Provide the (x, y) coordinate of the cell's center where the given text is located.  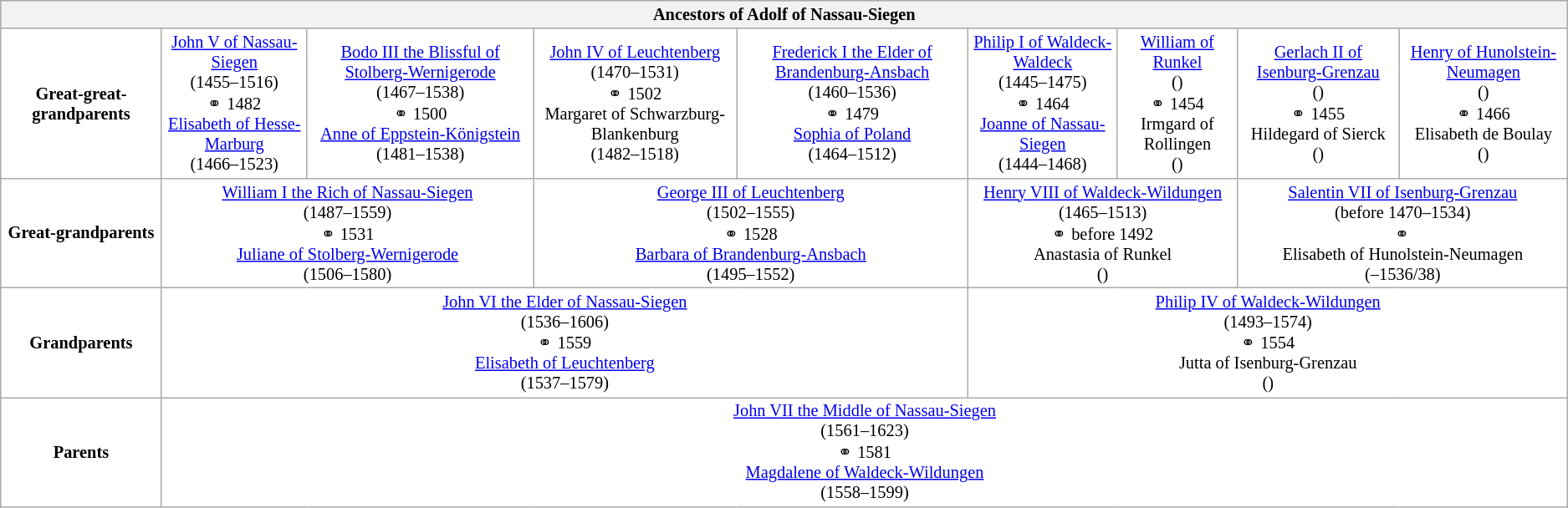
John V of Nassau-Siegen(1455–1516)⚭ 1482Elisabeth of Hesse-Marburg(1466–1523) (234, 104)
Parents (81, 451)
John IV of Leuchtenberg(1470–1531)⚭ 1502Margaret of Schwarzburg-Blankenburg(1482–1518) (636, 104)
John VI the Elder of Nassau-Siegen(1536–1606)⚭ 1559Elisabeth of Leuchtenberg(1537–1579) (564, 343)
Gerlach II of Isenburg-Grenzau()⚭ 1455Hildegard of Sierck() (1318, 104)
William I the Rich of Nassau-Siegen(1487–1559)⚭ 1531Juliane of Stolberg-Wernigerode(1506–1580) (348, 232)
Frederick I the Elder of Brandenburg-Ansbach(1460–1536)⚭ 1479Sophia of Poland(1464–1512) (853, 104)
William of Runkel()⚭ 1454Irmgard of Rollingen() (1177, 104)
Philip I of Waldeck-Waldeck(1445–1475)⚭ 1464Joanne of Nassau-Siegen(1444–1468) (1043, 104)
Henry of Hunolstein-Neumagen()⚭ 1466Elisabeth de Boulay() (1484, 104)
Great-great-grandparents (81, 104)
Ancestors of Adolf of Nassau-Siegen (784, 14)
Philip IV of Waldeck-Wildungen(1493–1574)⚭ 1554Jutta of Isenburg-Grenzau() (1268, 343)
Great-grandparents (81, 232)
Grandparents (81, 343)
Bodo III the Blissful of Stolberg-Wernigerode(1467–1538)⚭ 1500Anne of Eppstein-Königstein(1481–1538) (420, 104)
George III of Leuchtenberg(1502–1555)⚭ 1528Barbara of Brandenburg-Ansbach(1495–1552) (751, 232)
Salentin VII of Isenburg-Grenzau(before 1470–1534)⚭Elisabeth of Hunolstein-Neumagen(–1536/38) (1403, 232)
John VII the Middle of Nassau-Siegen(1561–1623)⚭ 1581Magdalene of Waldeck-Wildungen(1558–1599) (865, 451)
Henry VIII of Waldeck-Wildungen(1465–1513)⚭ before 1492Anastasia of Runkel() (1103, 232)
